From the cell containing the given text, extract its center point as (X, Y) coordinate. 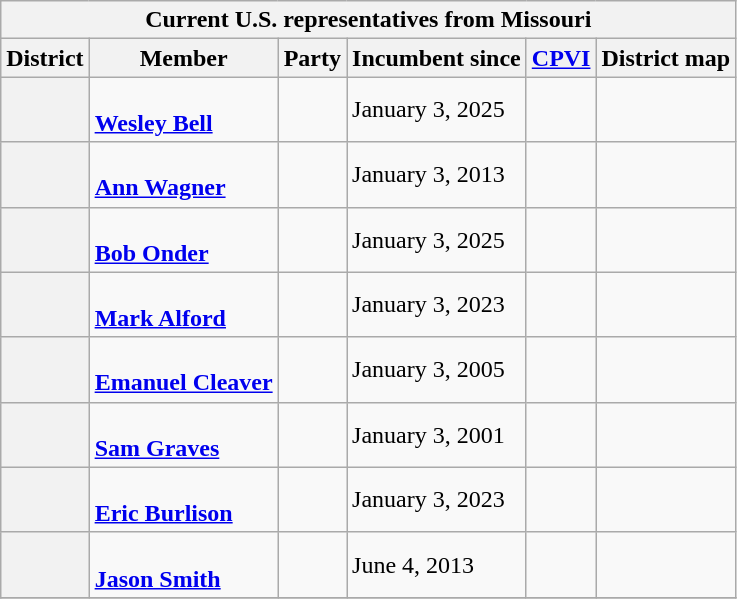
January 3, 2001 (437, 434)
CPVI (561, 58)
January 3, 2005 (437, 370)
Bob Onder (184, 240)
June 4, 2013 (437, 564)
Ann Wagner (184, 174)
Emanuel Cleaver (184, 370)
Member (184, 58)
Incumbent since (437, 58)
District (45, 58)
Current U.S. representatives from Missouri (368, 20)
Jason Smith (184, 564)
Mark Alford (184, 304)
Party (312, 58)
Sam Graves (184, 434)
Wesley Bell (184, 110)
January 3, 2013 (437, 174)
Eric Burlison (184, 500)
District map (666, 58)
